Output the [X, Y] coordinate of the center of the cell containing the given text.  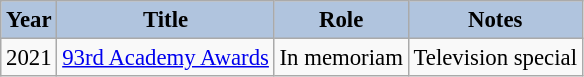
Role [341, 20]
Year [29, 20]
Notes [495, 20]
93rd Academy Awards [166, 58]
2021 [29, 58]
Television special [495, 58]
In memoriam [341, 58]
Title [166, 20]
